Identify which cell holds the provided text, then report its [X, Y] central coordinate. 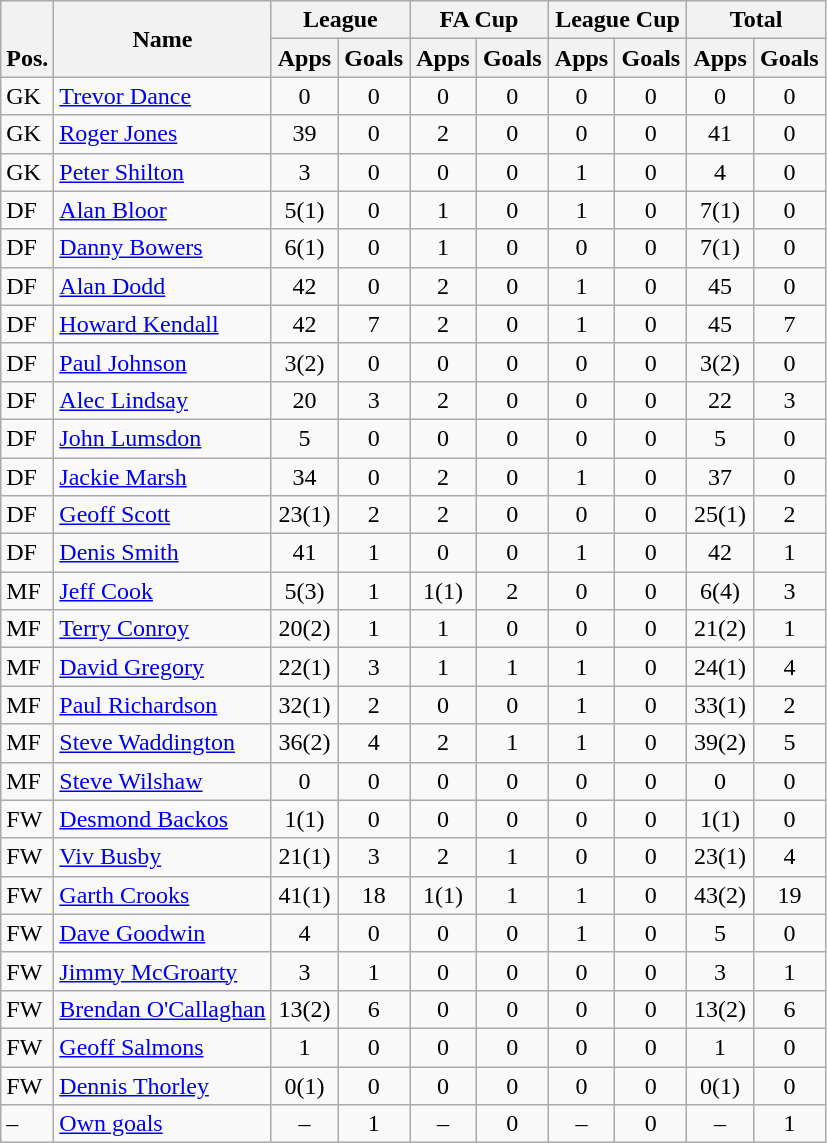
Pos. [28, 39]
John Lumsdon [162, 438]
Garth Crooks [162, 895]
Geoff Salmons [162, 1047]
21(1) [304, 857]
37 [720, 477]
Terry Conroy [162, 629]
36(2) [304, 743]
22(1) [304, 667]
Howard Kendall [162, 324]
Trevor Dance [162, 96]
Own goals [162, 1124]
Jimmy McGroarty [162, 971]
39(2) [720, 743]
Brendan O'Callaghan [162, 1009]
20(2) [304, 629]
33(1) [720, 705]
41(1) [304, 895]
Total [756, 20]
Geoff Scott [162, 515]
Viv Busby [162, 857]
Name [162, 39]
Roger Jones [162, 134]
20 [304, 400]
Jeff Cook [162, 591]
Jackie Marsh [162, 477]
David Gregory [162, 667]
43(2) [720, 895]
24(1) [720, 667]
FA Cup [480, 20]
Peter Shilton [162, 172]
21(2) [720, 629]
Steve Wilshaw [162, 781]
Paul Richardson [162, 705]
18 [374, 895]
Dave Goodwin [162, 933]
22 [720, 400]
5(1) [304, 210]
34 [304, 477]
Desmond Backos [162, 819]
Alan Dodd [162, 286]
19 [789, 895]
Alan Bloor [162, 210]
Alec Lindsay [162, 400]
League [340, 20]
6(1) [304, 248]
Denis Smith [162, 553]
5(3) [304, 591]
Dennis Thorley [162, 1085]
Paul Johnson [162, 362]
25(1) [720, 515]
Danny Bowers [162, 248]
39 [304, 134]
32(1) [304, 705]
Steve Waddington [162, 743]
6(4) [720, 591]
League Cup [618, 20]
